Locate the cell with the specified text and output its [x, y] center coordinate. 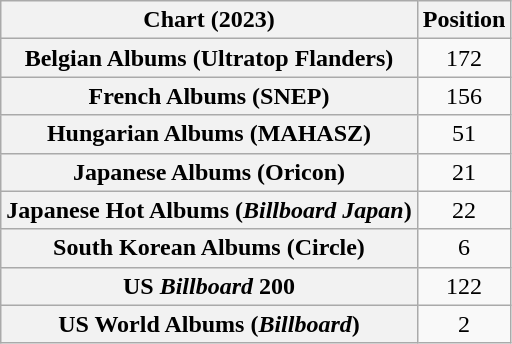
122 [464, 286]
South Korean Albums (Circle) [209, 248]
6 [464, 248]
US World Albums (Billboard) [209, 324]
Japanese Albums (Oricon) [209, 172]
Position [464, 20]
Chart (2023) [209, 20]
21 [464, 172]
French Albums (SNEP) [209, 96]
51 [464, 134]
Hungarian Albums (MAHASZ) [209, 134]
Japanese Hot Albums (Billboard Japan) [209, 210]
156 [464, 96]
2 [464, 324]
Belgian Albums (Ultratop Flanders) [209, 58]
172 [464, 58]
22 [464, 210]
US Billboard 200 [209, 286]
